Return the [X, Y] coordinate for the center point of the cell that contains the specified text.  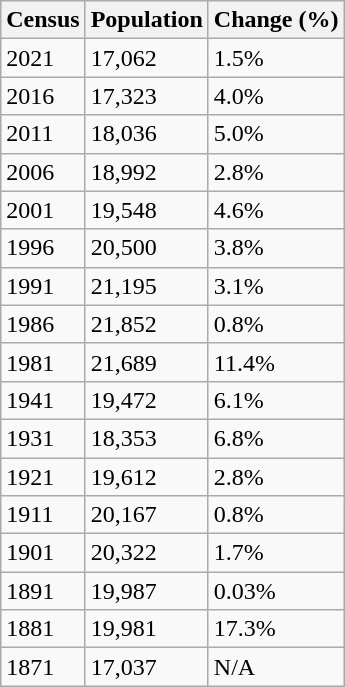
21,689 [146, 362]
11.4% [276, 362]
20,500 [146, 248]
1986 [43, 324]
Population [146, 20]
19,987 [146, 591]
3.8% [276, 248]
5.0% [276, 134]
6.1% [276, 400]
4.0% [276, 96]
18,036 [146, 134]
Census [43, 20]
19,612 [146, 477]
1901 [43, 553]
3.1% [276, 286]
6.8% [276, 438]
1871 [43, 667]
1881 [43, 629]
Change (%) [276, 20]
18,992 [146, 172]
4.6% [276, 210]
18,353 [146, 438]
1981 [43, 362]
2011 [43, 134]
17,037 [146, 667]
0.03% [276, 591]
20,167 [146, 515]
1911 [43, 515]
20,322 [146, 553]
19,472 [146, 400]
17,323 [146, 96]
2021 [43, 58]
1941 [43, 400]
2001 [43, 210]
21,852 [146, 324]
1991 [43, 286]
1891 [43, 591]
1921 [43, 477]
2016 [43, 96]
19,548 [146, 210]
21,195 [146, 286]
2006 [43, 172]
N/A [276, 667]
1.5% [276, 58]
17,062 [146, 58]
17.3% [276, 629]
1996 [43, 248]
1.7% [276, 553]
1931 [43, 438]
19,981 [146, 629]
